Return the [x, y] coordinate for the center point of the cell that contains the specified text.  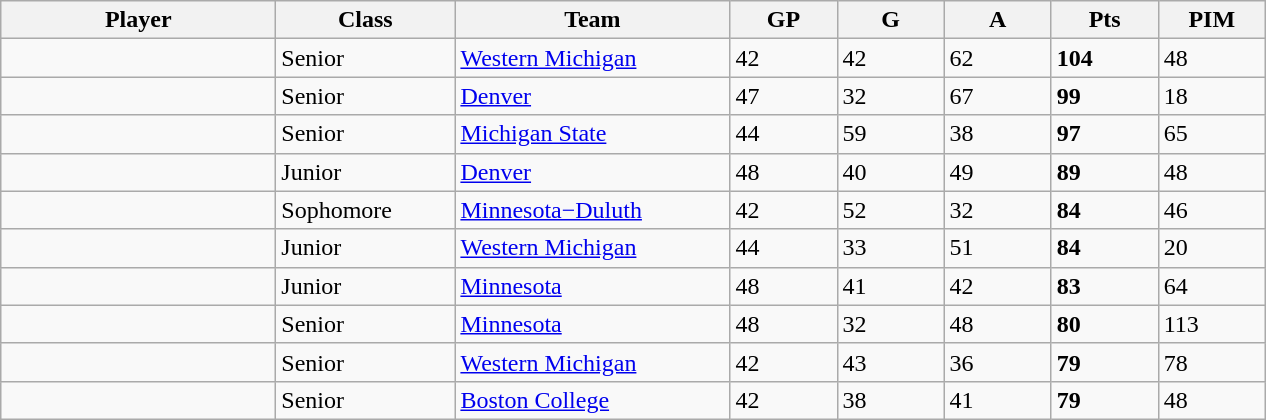
33 [890, 248]
62 [998, 58]
51 [998, 248]
18 [1212, 96]
52 [890, 210]
Player [138, 20]
89 [1104, 172]
46 [1212, 210]
Boston College [592, 400]
65 [1212, 134]
64 [1212, 286]
G [890, 20]
113 [1212, 324]
83 [1104, 286]
Pts [1104, 20]
20 [1212, 248]
40 [890, 172]
67 [998, 96]
59 [890, 134]
99 [1104, 96]
Minnesota−Duluth [592, 210]
97 [1104, 134]
A [998, 20]
Team [592, 20]
80 [1104, 324]
49 [998, 172]
GP [784, 20]
47 [784, 96]
Michigan State [592, 134]
43 [890, 362]
78 [1212, 362]
104 [1104, 58]
36 [998, 362]
Class [366, 20]
PIM [1212, 20]
Sophomore [366, 210]
